For the text-containing cell, return its midpoint in [X, Y] coordinate format. 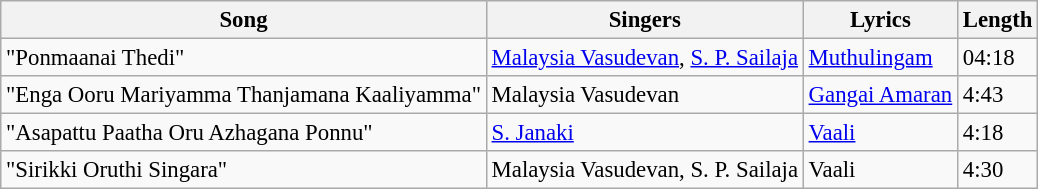
4:18 [998, 133]
Length [998, 20]
4:43 [998, 95]
Singers [644, 20]
"Ponmaanai Thedi" [244, 58]
4:30 [998, 170]
04:18 [998, 58]
"Asapattu Paatha Oru Azhagana Ponnu" [244, 133]
Gangai Amaran [880, 95]
Lyrics [880, 20]
S. Janaki [644, 133]
Song [244, 20]
"Sirikki Oruthi Singara" [244, 170]
Muthulingam [880, 58]
Malaysia Vasudevan [644, 95]
"Enga Ooru Mariyamma Thanjamana Kaaliyamma" [244, 95]
